Scan for the cell matching the given text and deliver its (x, y) coordinate at center. 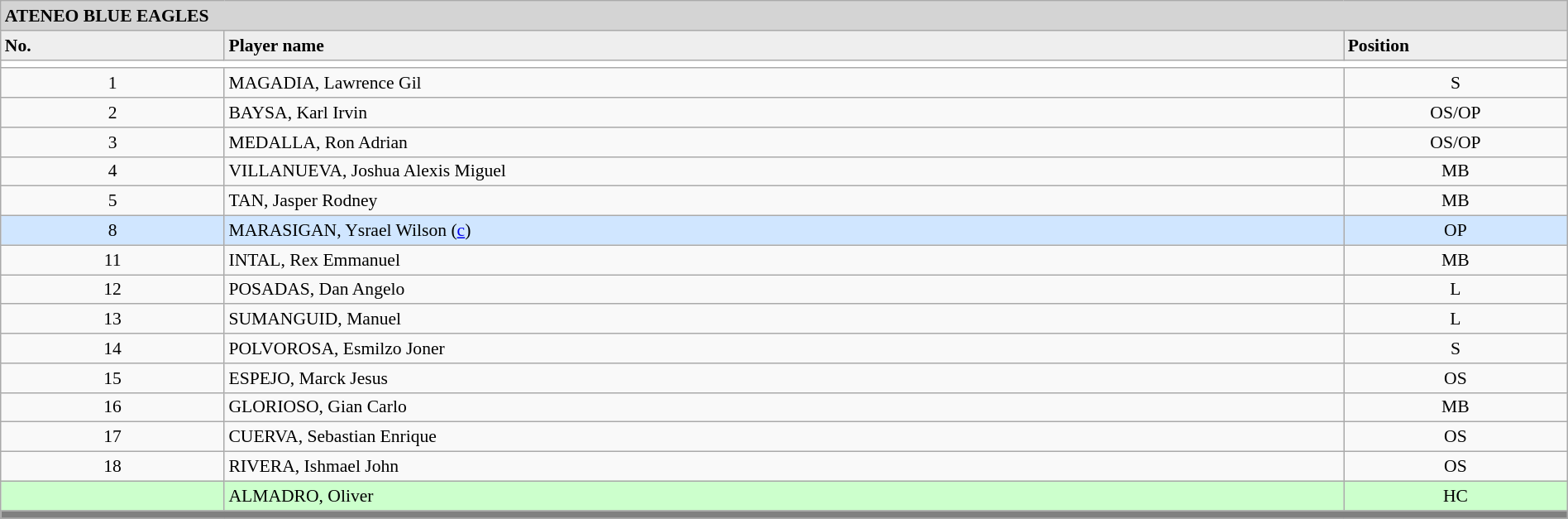
POLVOROSA, Esmilzo Joner (784, 348)
14 (112, 348)
GLORIOSO, Gian Carlo (784, 407)
1 (112, 84)
TAN, Jasper Rodney (784, 201)
HC (1456, 496)
15 (112, 378)
ALMADRO, Oliver (784, 496)
OP (1456, 231)
17 (112, 437)
8 (112, 231)
5 (112, 201)
RIVERA, Ishmael John (784, 467)
ATENEO BLUE EAGLES (784, 16)
12 (112, 290)
4 (112, 171)
BAYSA, Karl Irvin (784, 113)
16 (112, 407)
13 (112, 320)
No. (112, 46)
3 (112, 142)
18 (112, 467)
Position (1456, 46)
CUERVA, Sebastian Enrique (784, 437)
11 (112, 260)
SUMANGUID, Manuel (784, 320)
ESPEJO, Marck Jesus (784, 378)
INTAL, Rex Emmanuel (784, 260)
2 (112, 113)
MEDALLA, Ron Adrian (784, 142)
VILLANUEVA, Joshua Alexis Miguel (784, 171)
MARASIGAN, Ysrael Wilson (c) (784, 231)
MAGADIA, Lawrence Gil (784, 84)
Player name (784, 46)
POSADAS, Dan Angelo (784, 290)
